Output the [x, y] coordinate of the center of the cell containing the given text.  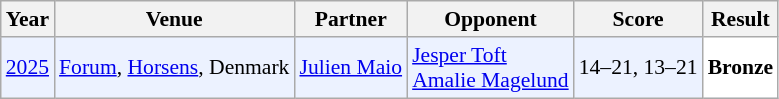
Venue [174, 19]
Bronze [741, 68]
Opponent [490, 19]
14–21, 13–21 [638, 68]
Julien Maio [350, 68]
Partner [350, 19]
2025 [28, 68]
Year [28, 19]
Jesper Toft Amalie Magelund [490, 68]
Forum, Horsens, Denmark [174, 68]
Result [741, 19]
Score [638, 19]
